Detect which cell encompasses the target text, then output its [X, Y] center coordinate. 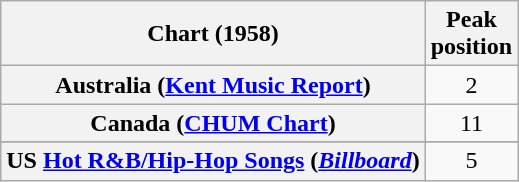
11 [471, 123]
Australia (Kent Music Report) [213, 85]
5 [471, 161]
US Hot R&B/Hip-Hop Songs (Billboard) [213, 161]
Canada (CHUM Chart) [213, 123]
2 [471, 85]
Chart (1958) [213, 34]
Peakposition [471, 34]
